Output the (X, Y) coordinate of the center of the cell containing the given text.  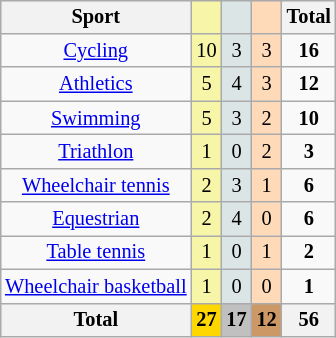
Cycling (96, 51)
17 (237, 320)
Swimming (96, 118)
Equestrian (96, 219)
Wheelchair tennis (96, 185)
Sport (96, 17)
56 (309, 320)
16 (309, 51)
Wheelchair basketball (96, 286)
Athletics (96, 84)
Table tennis (96, 253)
27 (206, 320)
Triathlon (96, 152)
